Capture the cell that displays the provided text and extract its [x, y] central coordinate. 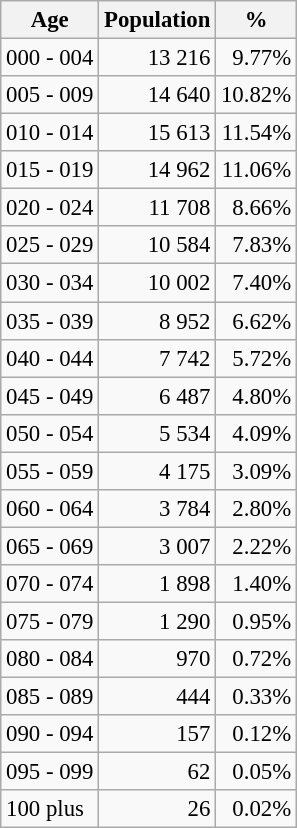
11.06% [256, 170]
15 613 [158, 133]
6.62% [256, 321]
11 708 [158, 208]
015 - 019 [50, 170]
0.02% [256, 809]
1.40% [256, 584]
090 - 094 [50, 734]
11.54% [256, 133]
040 - 044 [50, 358]
075 - 079 [50, 621]
7.83% [256, 245]
060 - 064 [50, 509]
2.22% [256, 546]
0.95% [256, 621]
970 [158, 659]
2.80% [256, 509]
030 - 034 [50, 283]
010 - 014 [50, 133]
10 584 [158, 245]
5 534 [158, 433]
9.77% [256, 58]
10.82% [256, 95]
080 - 084 [50, 659]
0.33% [256, 697]
14 962 [158, 170]
020 - 024 [50, 208]
157 [158, 734]
4.80% [256, 396]
14 640 [158, 95]
000 - 004 [50, 58]
1 898 [158, 584]
035 - 039 [50, 321]
0.12% [256, 734]
5.72% [256, 358]
7.40% [256, 283]
065 - 069 [50, 546]
085 - 089 [50, 697]
6 487 [158, 396]
3.09% [256, 471]
444 [158, 697]
4.09% [256, 433]
26 [158, 809]
095 - 099 [50, 772]
100 plus [50, 809]
62 [158, 772]
1 290 [158, 621]
% [256, 20]
045 - 049 [50, 396]
025 - 029 [50, 245]
070 - 074 [50, 584]
13 216 [158, 58]
0.05% [256, 772]
Population [158, 20]
8.66% [256, 208]
0.72% [256, 659]
005 - 009 [50, 95]
7 742 [158, 358]
8 952 [158, 321]
3 007 [158, 546]
055 - 059 [50, 471]
10 002 [158, 283]
3 784 [158, 509]
4 175 [158, 471]
050 - 054 [50, 433]
Age [50, 20]
